Scan for the cell matching the given text and deliver its [X, Y] coordinate at center. 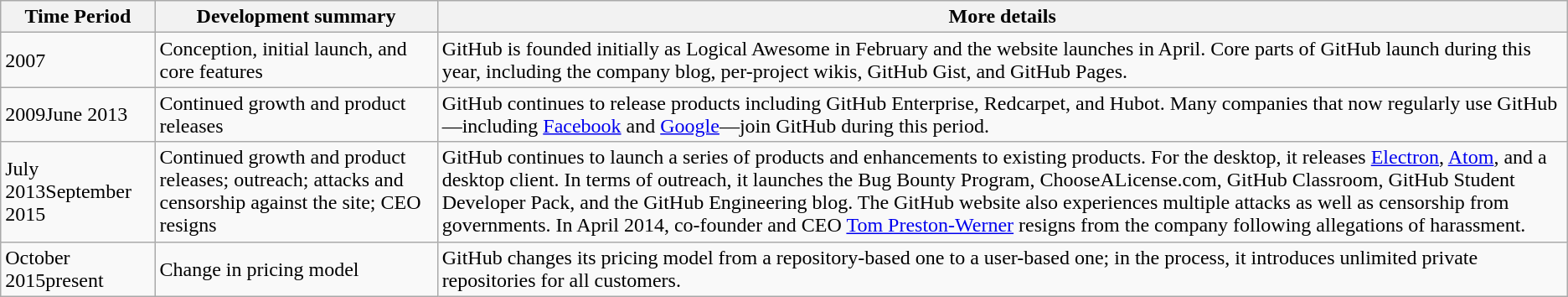
Time Period [78, 17]
Development summary [297, 17]
October 2015present [78, 268]
Continued growth and product releases; outreach; attacks and censorship against the site; CEO resigns [297, 191]
Continued growth and product releases [297, 114]
2009June 2013 [78, 114]
July 2013September 2015 [78, 191]
More details [1002, 17]
Change in pricing model [297, 268]
Conception, initial launch, and core features [297, 60]
2007 [78, 60]
